Capture the cell that displays the provided text and extract its (x, y) central coordinate. 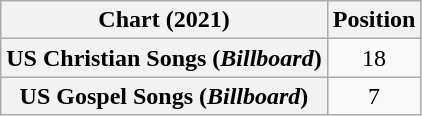
Position (374, 20)
Chart (2021) (164, 20)
US Christian Songs (Billboard) (164, 58)
18 (374, 58)
7 (374, 96)
US Gospel Songs (Billboard) (164, 96)
